Extract the (X, Y) coordinate from the center of the cell holding the provided text.  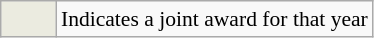
Indicates a joint award for that year (214, 19)
